Provide the [X, Y] coordinate of the cell's center where the given text is located.  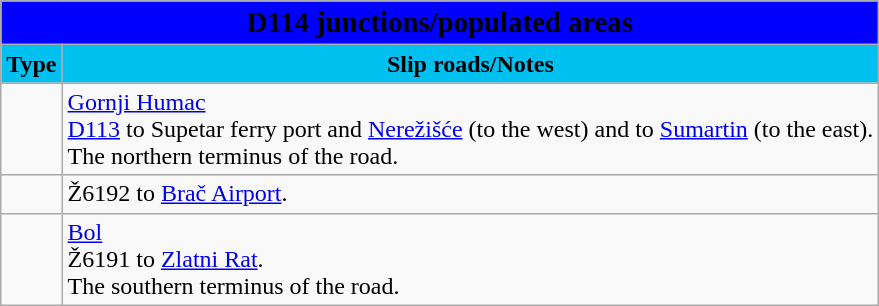
Ž6192 to Brač Airport. [470, 194]
Type [32, 64]
D114 junctions/populated areas [440, 23]
BolŽ6191 to Zlatni Rat.The southern terminus of the road. [470, 259]
Gornji Humac D113 to Supetar ferry port and Nerežišće (to the west) and to Sumartin (to the east).The northern terminus of the road. [470, 129]
Slip roads/Notes [470, 64]
